Extract the (X, Y) coordinate from the center of the cell holding the provided text.  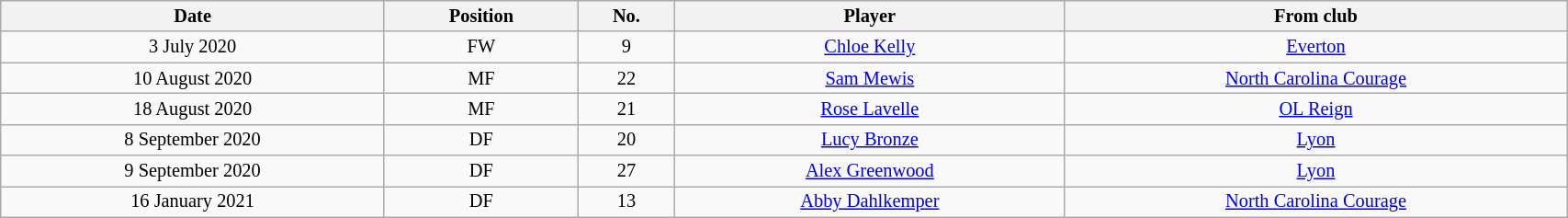
21 (626, 109)
Everton (1315, 47)
Alex Greenwood (869, 171)
Abby Dahlkemper (869, 201)
OL Reign (1315, 109)
20 (626, 140)
9 September 2020 (193, 171)
Position (481, 16)
16 January 2021 (193, 201)
No. (626, 16)
From club (1315, 16)
18 August 2020 (193, 109)
Lucy Bronze (869, 140)
22 (626, 78)
8 September 2020 (193, 140)
Rose Lavelle (869, 109)
10 August 2020 (193, 78)
Sam Mewis (869, 78)
FW (481, 47)
13 (626, 201)
9 (626, 47)
27 (626, 171)
3 July 2020 (193, 47)
Chloe Kelly (869, 47)
Player (869, 16)
Date (193, 16)
